Determine the (X, Y) coordinate at the center of the cell enclosing the given text.  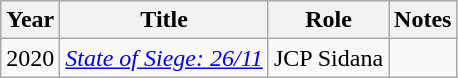
Role (328, 20)
2020 (30, 58)
State of Siege: 26/11 (164, 58)
Notes (423, 20)
Title (164, 20)
Year (30, 20)
JCP Sidana (328, 58)
